Detect which cell encompasses the target text, then output its [x, y] center coordinate. 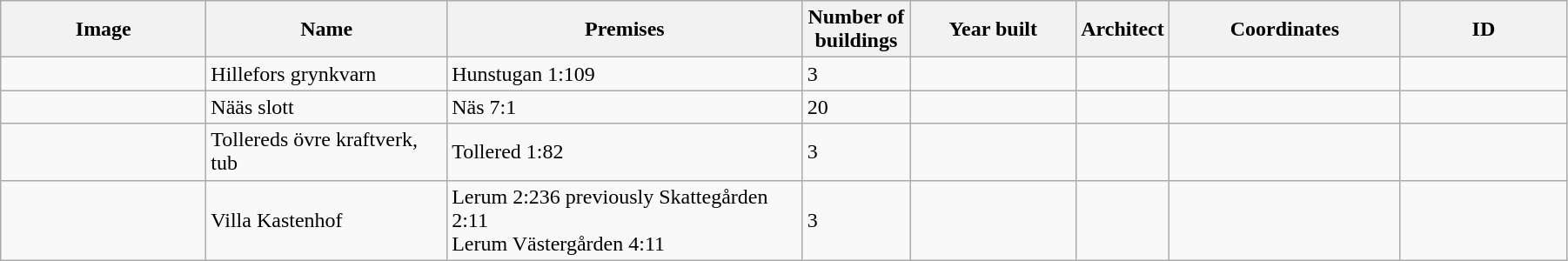
20 [856, 107]
Name [327, 30]
Näs 7:1 [625, 107]
ID [1483, 30]
Lerum 2:236 previously Skattegården 2:11Lerum Västergården 4:11 [625, 220]
Year built [994, 30]
Hunstugan 1:109 [625, 74]
Hillefors grynkvarn [327, 74]
Number ofbuildings [856, 30]
Tollered 1:82 [625, 151]
Villa Kastenhof [327, 220]
Image [104, 30]
Premises [625, 30]
Architect [1122, 30]
Tollereds övre kraftverk, tub [327, 151]
Nääs slott [327, 107]
Coordinates [1284, 30]
